Extract the [X, Y] coordinate from the center of the cell holding the provided text.  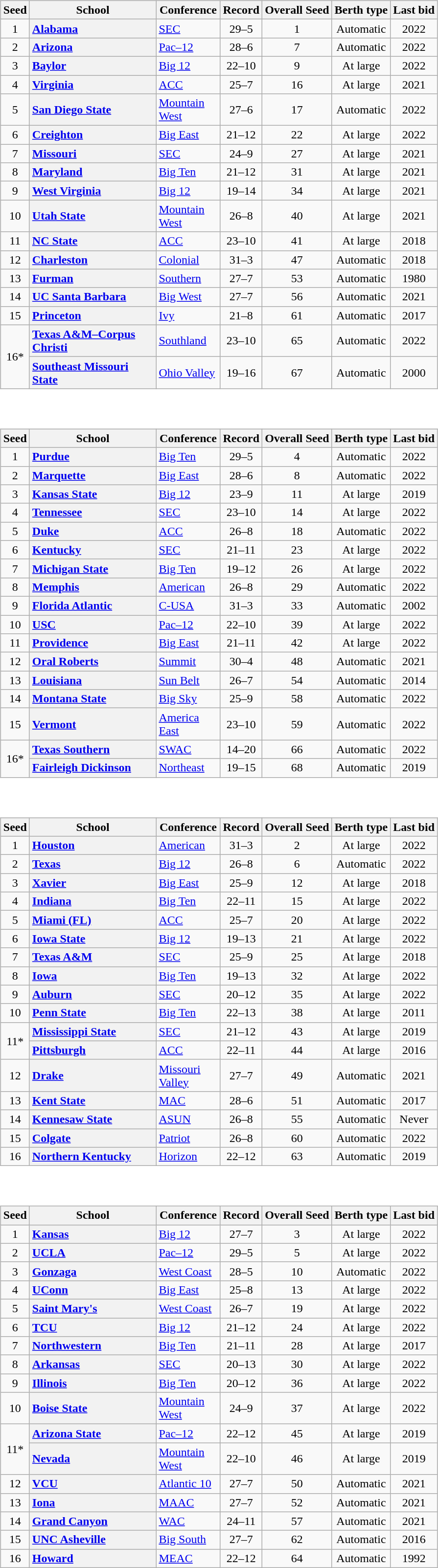
28 [297, 1346]
56 [297, 297]
40 [297, 216]
37 [297, 1409]
2000 [414, 373]
Grand Canyon [93, 1521]
1980 [414, 278]
54 [297, 680]
San Diego State [93, 110]
UC Santa Barbara [93, 297]
Howard [93, 1558]
41 [297, 241]
Xavier [93, 883]
21 [297, 939]
27–6 [241, 110]
UNC Asheville [93, 1540]
33 [297, 605]
Auburn [93, 994]
31 [297, 172]
68 [297, 768]
Saint Mary's [93, 1308]
39 [297, 625]
Patriot [188, 1138]
Utah State [93, 216]
55 [297, 1119]
Ivy [188, 315]
51 [297, 1100]
49 [297, 1075]
Horizon [188, 1157]
Fairleigh Dickinson [93, 768]
22 [297, 135]
Illinois [93, 1383]
29 [297, 587]
18 [297, 531]
Alabama [93, 28]
C-USA [188, 605]
Sun Belt [188, 680]
Tennessee [93, 513]
Penn State [93, 1013]
Memphis [93, 587]
Arizona [93, 47]
Michigan State [93, 568]
Never [414, 1119]
Mississippi State [93, 1031]
Texas A&M–Corpus Christi [93, 340]
West Virginia [93, 191]
67 [297, 373]
17 [297, 110]
Vermont [93, 724]
Texas A&M [93, 957]
Montana State [93, 699]
61 [297, 315]
Providence [93, 643]
48 [297, 662]
64 [297, 1558]
Marquette [93, 475]
23 [297, 550]
63 [297, 1157]
36 [297, 1383]
Ohio Valley [188, 373]
19–16 [241, 373]
Creighton [93, 135]
NC State [93, 241]
21–8 [241, 315]
52 [297, 1502]
Princeton [93, 315]
Maryland [93, 172]
30–4 [241, 662]
Texas Southern [93, 749]
45 [297, 1434]
Colonial [188, 260]
46 [297, 1458]
ASUN [188, 1119]
27 [297, 154]
Kentucky [93, 550]
44 [297, 1050]
MEAC [188, 1558]
Big West [188, 297]
America East [188, 724]
Iona [93, 1502]
Arkansas [93, 1365]
Baylor [93, 66]
2011 [414, 1013]
19–12 [241, 568]
WAC [188, 1521]
Oral Roberts [93, 662]
58 [297, 699]
MAC [188, 1100]
Boise State [93, 1409]
Summit [188, 662]
42 [297, 643]
38 [297, 1013]
Northeast [188, 768]
2002 [414, 605]
25 [297, 957]
TCU [93, 1327]
Louisiana [93, 680]
20–13 [241, 1365]
Texas [93, 864]
Missouri Valley [188, 1075]
Arizona State [93, 1434]
Gonzaga [93, 1271]
SWAC [188, 749]
Drake [93, 1075]
1992 [414, 1558]
65 [297, 340]
Kansas State [93, 494]
Nevada [93, 1458]
Miami (FL) [93, 920]
Southland [188, 340]
43 [297, 1031]
Indiana [93, 901]
30 [297, 1365]
53 [297, 278]
50 [297, 1484]
Pittsburgh [93, 1050]
19 [297, 1308]
Atlantic 10 [188, 1484]
Southern [188, 278]
MAAC [188, 1502]
VCU [93, 1484]
62 [297, 1540]
Kennesaw State [93, 1119]
32 [297, 976]
20 [297, 920]
Southeast Missouri State [93, 373]
Northwestern [93, 1346]
23–9 [241, 494]
2014 [414, 680]
Houston [93, 846]
Iowa State [93, 939]
USC [93, 625]
59 [297, 724]
24–11 [241, 1521]
22–13 [241, 1013]
19–15 [241, 768]
Purdue [93, 457]
Northern Kentucky [93, 1157]
UCLA [93, 1253]
Kansas [93, 1234]
Missouri [93, 154]
Big South [188, 1540]
35 [297, 994]
57 [297, 1521]
26 [297, 568]
Furman [93, 278]
Colgate [93, 1138]
25–8 [241, 1290]
Charleston [93, 260]
Florida Atlantic [93, 605]
Kent State [93, 1100]
14–20 [241, 749]
Iowa [93, 976]
60 [297, 1138]
24 [297, 1327]
66 [297, 749]
34 [297, 191]
47 [297, 260]
UConn [93, 1290]
28–5 [241, 1271]
Big Sky [188, 699]
Virginia [93, 85]
19–14 [241, 191]
Duke [93, 531]
